Return (X, Y) of the center of cell containing provided text 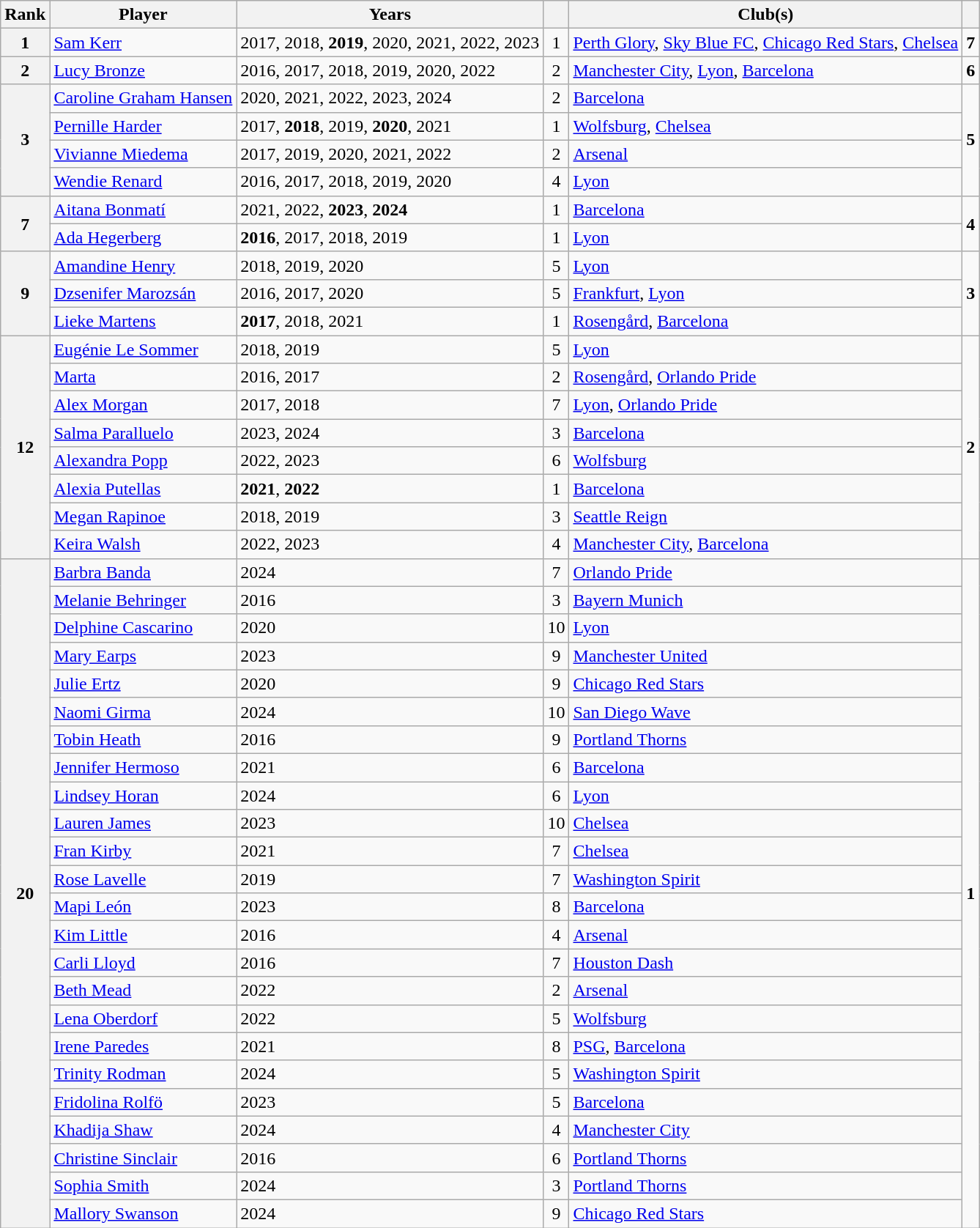
Houston Dash (766, 963)
Dzsenifer Marozsán (144, 293)
Julie Ertz (144, 684)
Beth Mead (144, 991)
2023, 2024 (390, 433)
Fran Kirby (144, 851)
2016, 2017, 2018, 2019, 2020 (390, 182)
Carli Lloyd (144, 963)
Wendie Renard (144, 182)
2020, 2021, 2022, 2023, 2024 (390, 98)
Eugénie Le Sommer (144, 349)
Caroline Graham Hansen (144, 98)
Fridolina Rolfö (144, 1102)
Vivianne Miedema (144, 154)
Wolfsburg, Chelsea (766, 126)
Rosengård, Orlando Pride (766, 377)
Tobin Heath (144, 739)
Lindsey Horan (144, 795)
2017, 2018, 2019, 2020, 2021, 2022, 2023 (390, 42)
Kim Little (144, 935)
Alexandra Popp (144, 461)
2018, 2019, 2020 (390, 265)
Trinity Rodman (144, 1074)
Irene Paredes (144, 1046)
Rose Lavelle (144, 879)
Bayern Munich (766, 600)
Manchester City, Barcelona (766, 544)
Lauren James (144, 824)
Naomi Girma (144, 711)
Delphine Cascarino (144, 628)
2021, 2022, 2023, 2024 (390, 210)
2016, 2017, 2018, 2019, 2020, 2022 (390, 70)
Sophia Smith (144, 1186)
Seattle Reign (766, 517)
Alex Morgan (144, 405)
Mary Earps (144, 656)
Club(s) (766, 15)
2021, 2022 (390, 489)
Megan Rapinoe (144, 517)
Jennifer Hermoso (144, 767)
Pernille Harder (144, 126)
San Diego Wave (766, 711)
Manchester City (766, 1130)
Orlando Pride (766, 572)
2016, 2017, 2020 (390, 293)
Amandine Henry (144, 265)
Marta (144, 377)
2017, 2019, 2020, 2021, 2022 (390, 154)
Frankfurt, Lyon (766, 293)
2017, 2018, 2021 (390, 321)
2019 (390, 879)
2017, 2018 (390, 405)
Mapi León (144, 907)
Keira Walsh (144, 544)
Rosengård, Barcelona (766, 321)
Lyon, Orlando Pride (766, 405)
20 (25, 893)
Perth Glory, Sky Blue FC, Chicago Red Stars, Chelsea (766, 42)
Lieke Martens (144, 321)
Lena Oberdorf (144, 1018)
2016, 2017, 2018, 2019 (390, 237)
Ada Hegerberg (144, 237)
Khadija Shaw (144, 1130)
Sam Kerr (144, 42)
Barbra Banda (144, 572)
Manchester City, Lyon, Barcelona (766, 70)
PSG, Barcelona (766, 1046)
Aitana Bonmatí (144, 210)
2017, 2018, 2019, 2020, 2021 (390, 126)
Rank (25, 15)
Salma Paralluelo (144, 433)
Player (144, 15)
Manchester United (766, 656)
Melanie Behringer (144, 600)
2016, 2017 (390, 377)
Years (390, 15)
Christine Sinclair (144, 1158)
12 (25, 447)
Lucy Bronze (144, 70)
Mallory Swanson (144, 1213)
Alexia Putellas (144, 489)
